Find where the given text appears and provide that cell's center as (X, Y) coordinate. 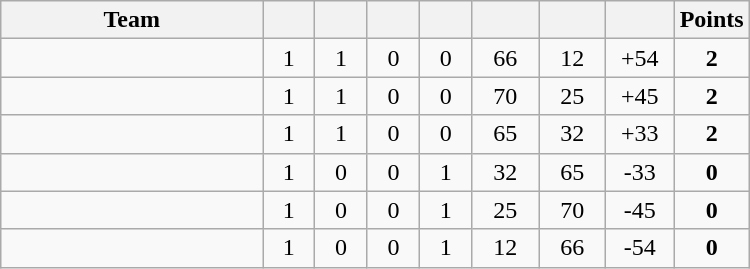
Points (712, 20)
+54 (640, 58)
-54 (640, 248)
+45 (640, 96)
+33 (640, 134)
-33 (640, 172)
Team (132, 20)
-45 (640, 210)
